Identify which cell holds the provided text, then report its [x, y] central coordinate. 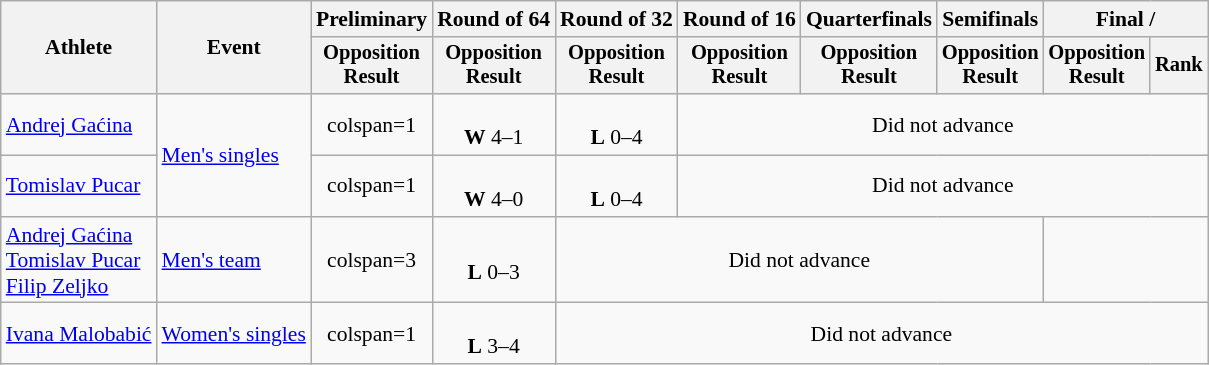
Round of 64 [494, 19]
Men's team [234, 260]
Round of 32 [616, 19]
Tomislav Pucar [79, 186]
W 4–1 [494, 124]
Final / [1125, 19]
W 4–0 [494, 186]
Preliminary [372, 19]
Andrej Gaćina [79, 124]
Semifinals [990, 19]
Event [234, 48]
Quarterfinals [869, 19]
Rank [1179, 66]
Ivana Malobabić [79, 334]
Men's singles [234, 155]
Andrej GaćinaTomislav PucarFilip Zeljko [79, 260]
Athlete [79, 48]
L 0–3 [494, 260]
colspan=3 [372, 260]
L 3–4 [494, 334]
Women's singles [234, 334]
Round of 16 [740, 19]
